Return the (X, Y) coordinate for the center point of the cell that contains the specified text.  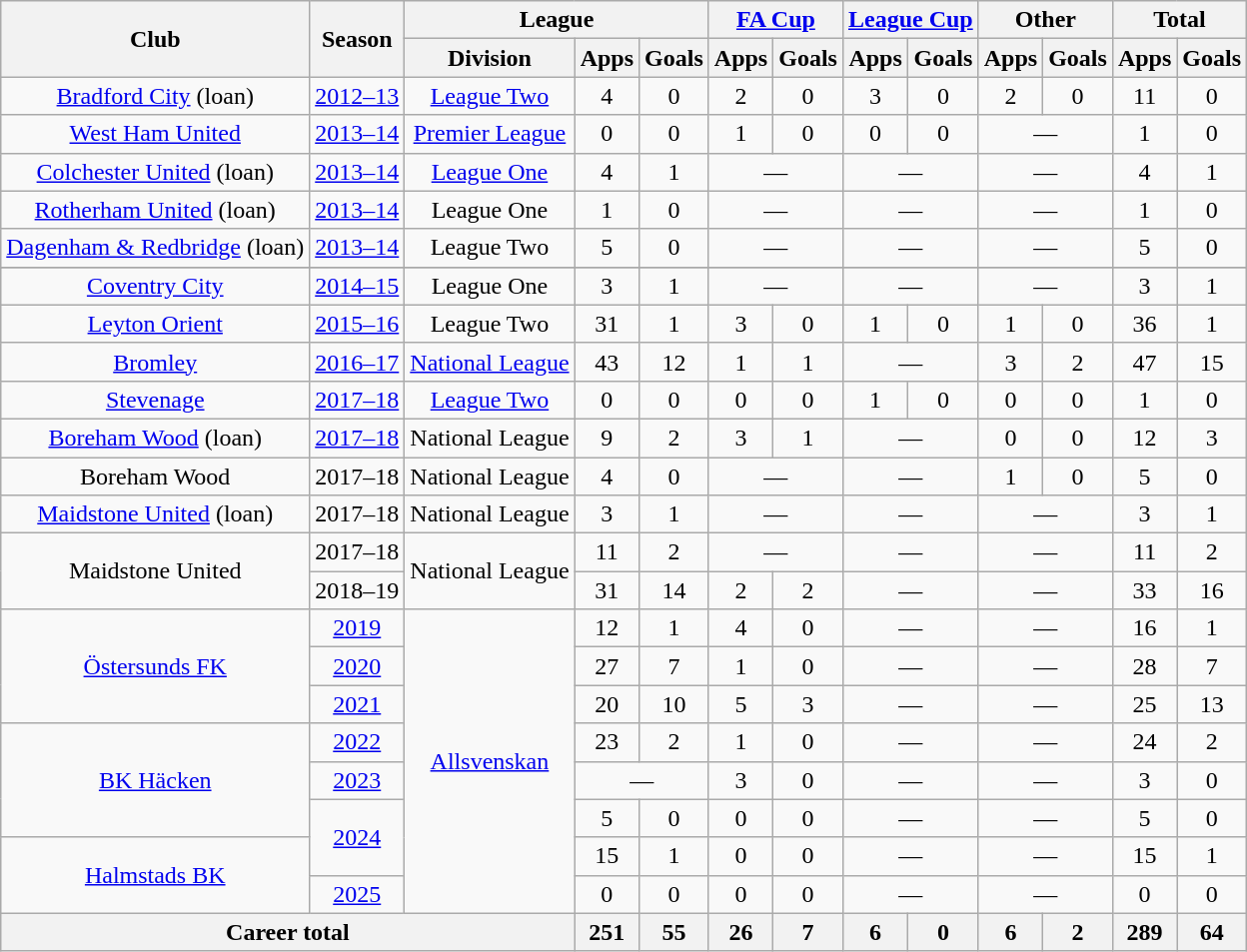
2014–15 (358, 286)
2018–19 (358, 590)
Allsvenskan (490, 761)
Halmstads BK (156, 875)
Club (156, 39)
Season (358, 39)
36 (1144, 324)
Boreham Wood (156, 476)
Dagenham & Redbridge (loan) (156, 248)
Total (1179, 20)
Colchester United (loan) (156, 172)
2020 (358, 666)
Bromley (156, 362)
Boreham Wood (loan) (156, 438)
Bradford City (loan) (156, 96)
25 (1144, 704)
24 (1144, 742)
13 (1212, 704)
251 (607, 932)
Leyton Orient (156, 324)
Premier League (490, 134)
2023 (358, 780)
20 (607, 704)
Maidstone United (loan) (156, 514)
Maidstone United (156, 571)
14 (674, 590)
Coventry City (156, 286)
League Cup (910, 20)
2012–13 (358, 96)
2015–16 (358, 324)
55 (674, 932)
2019 (358, 628)
2025 (358, 894)
Rotherham United (loan) (156, 210)
Stevenage (156, 400)
2016–17 (358, 362)
28 (1144, 666)
2021 (358, 704)
Other (1045, 20)
Östersunds FK (156, 666)
10 (674, 704)
289 (1144, 932)
47 (1144, 362)
27 (607, 666)
League (557, 20)
43 (607, 362)
West Ham United (156, 134)
FA Cup (775, 20)
Career total (288, 932)
Division (490, 58)
23 (607, 742)
64 (1212, 932)
33 (1144, 590)
26 (740, 932)
2024 (358, 837)
9 (607, 438)
2022 (358, 742)
BK Häcken (156, 780)
